Output the [x, y] coordinate of the center of the cell containing the given text.  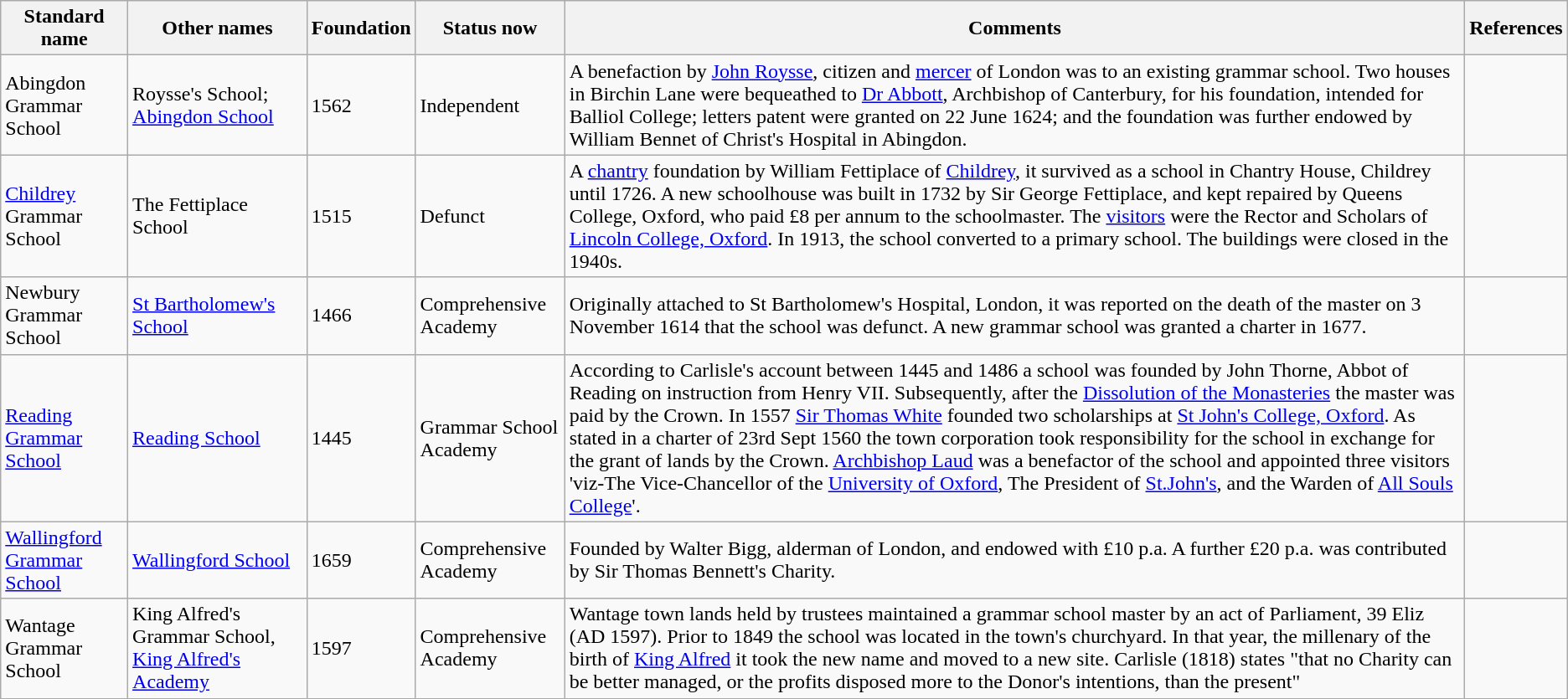
1445 [361, 438]
Wallingford School [218, 560]
Founded by Walter Bigg, alderman of London, and endowed with £10 p.a. A further £20 p.a. was contributed by Sir Thomas Bennett's Charity. [1014, 560]
Reading Grammar School [64, 438]
1597 [361, 648]
The Fettiplace School [218, 216]
Childrey Grammar School [64, 216]
St Bartholomew's School [218, 316]
Abingdon Grammar School [64, 105]
Wallingford Grammar School [64, 560]
Roysse's School; Abingdon School [218, 105]
Wantage Grammar School [64, 648]
Grammar School Academy [490, 438]
Reading School [218, 438]
King Alfred's Grammar School, King Alfred's Academy [218, 648]
Status now [490, 28]
1515 [361, 216]
1659 [361, 560]
Other names [218, 28]
Newbury Grammar School [64, 316]
Defunct [490, 216]
Standard name [64, 28]
1466 [361, 316]
1562 [361, 105]
Independent [490, 105]
Foundation [361, 28]
References [1516, 28]
Comments [1014, 28]
